Extract the [X, Y] coordinate from the center of the cell holding the provided text.  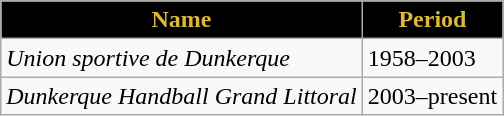
Name [182, 20]
Dunkerque Handball Grand Littoral [182, 96]
Union sportive de Dunkerque [182, 58]
Period [432, 20]
2003–present [432, 96]
1958–2003 [432, 58]
